Pinpoint the cell where the given text exists, returning its (x, y) midpoint coordinate. 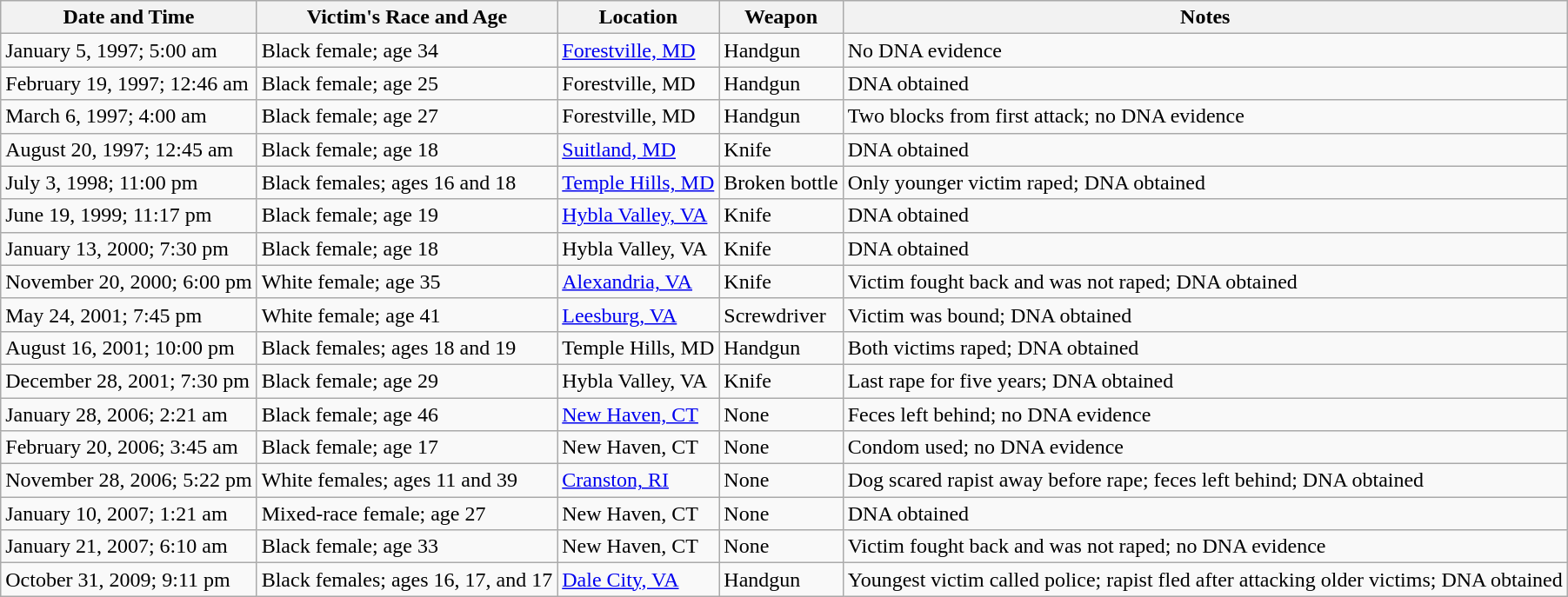
Black female; age 33 (407, 547)
White female; age 41 (407, 315)
Black female; age 34 (407, 50)
Two blocks from first attack; no DNA evidence (1205, 116)
Black females; ages 16 and 18 (407, 182)
January 10, 2007; 1:21 am (129, 514)
Victim's Race and Age (407, 17)
Victim fought back and was not raped; no DNA evidence (1205, 547)
February 19, 1997; 12:46 am (129, 83)
Leesburg, VA (638, 315)
January 13, 2000; 7:30 pm (129, 249)
Location (638, 17)
January 21, 2007; 6:10 am (129, 547)
Weapon (781, 17)
Black female; age 25 (407, 83)
January 5, 1997; 5:00 am (129, 50)
Only younger victim raped; DNA obtained (1205, 182)
Mixed-race female; age 27 (407, 514)
May 24, 2001; 7:45 pm (129, 315)
Both victims raped; DNA obtained (1205, 348)
November 20, 2000; 6:00 pm (129, 282)
February 20, 2006; 3:45 am (129, 448)
Alexandria, VA (638, 282)
Date and Time (129, 17)
Dog scared rapist away before rape; feces left behind; DNA obtained (1205, 481)
Suitland, MD (638, 149)
Black females; ages 16, 17, and 17 (407, 580)
Screwdriver (781, 315)
Victim was bound; DNA obtained (1205, 315)
Feces left behind; no DNA evidence (1205, 415)
White females; ages 11 and 39 (407, 481)
Dale City, VA (638, 580)
December 28, 2001; 7:30 pm (129, 381)
Black female; age 27 (407, 116)
January 28, 2006; 2:21 am (129, 415)
Black female; age 29 (407, 381)
Cranston, RI (638, 481)
Victim fought back and was not raped; DNA obtained (1205, 282)
Black female; age 19 (407, 216)
Black females; ages 18 and 19 (407, 348)
November 28, 2006; 5:22 pm (129, 481)
August 16, 2001; 10:00 pm (129, 348)
June 19, 1999; 11:17 pm (129, 216)
Condom used; no DNA evidence (1205, 448)
Youngest victim called police; rapist fled after attacking older victims; DNA obtained (1205, 580)
July 3, 1998; 11:00 pm (129, 182)
Black female; age 46 (407, 415)
August 20, 1997; 12:45 am (129, 149)
Black female; age 17 (407, 448)
Last rape for five years; DNA obtained (1205, 381)
Notes (1205, 17)
White female; age 35 (407, 282)
October 31, 2009; 9:11 pm (129, 580)
Broken bottle (781, 182)
March 6, 1997; 4:00 am (129, 116)
No DNA evidence (1205, 50)
